Pinpoint the cell where the given text exists, returning its (x, y) midpoint coordinate. 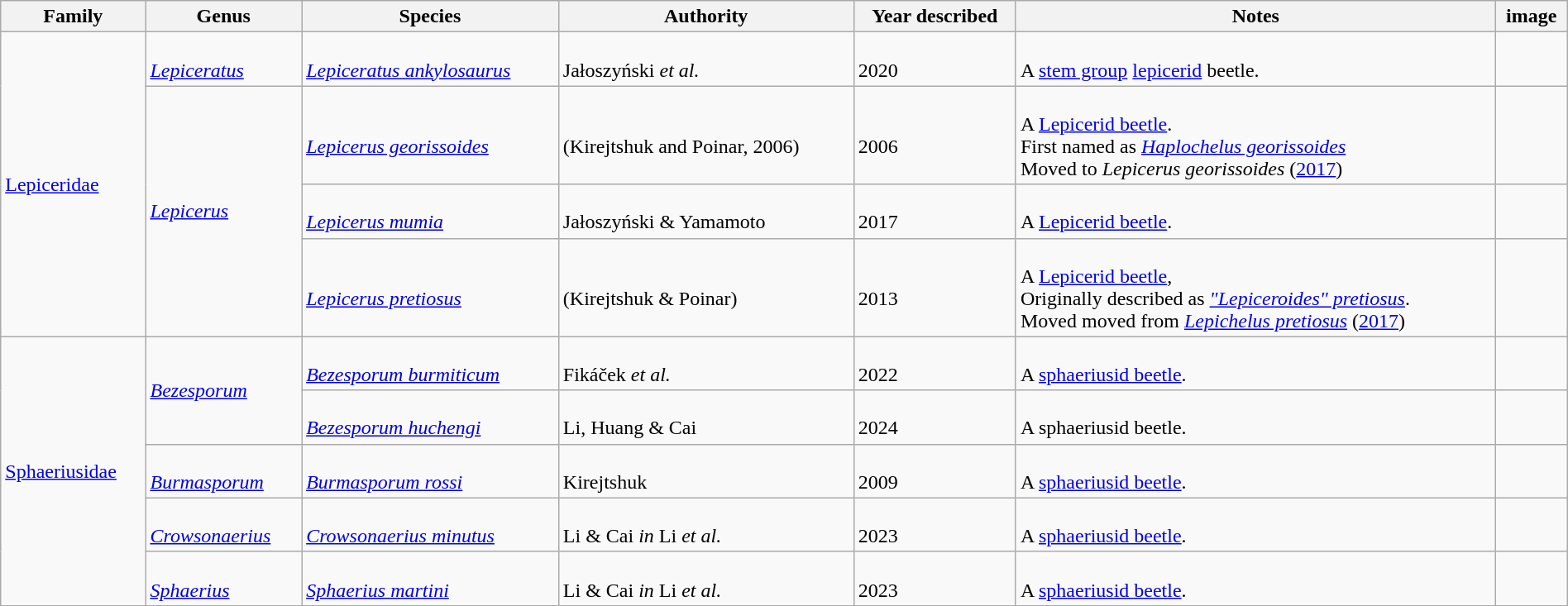
Crowsonaerius minutus (430, 524)
Notes (1255, 17)
image (1532, 17)
Species (430, 17)
Bezesporum huchengi (430, 417)
Family (73, 17)
2020 (935, 60)
Jałoszyński et al. (706, 60)
Li, Huang & Cai (706, 417)
Jałoszyński & Yamamoto (706, 212)
Lepicerus pretiosus (430, 288)
Kirejtshuk (706, 471)
2022 (935, 364)
A Lepicerid beetle, Originally described as "Lepiceroides" pretiosus. Moved moved from Lepichelus pretiosus (2017) (1255, 288)
Genus (223, 17)
2009 (935, 471)
Sphaerius (223, 579)
A Lepicerid beetle.First named as Haplochelus georissoidesMoved to Lepicerus georissoides (2017) (1255, 136)
2013 (935, 288)
Sphaeriusidae (73, 471)
Burmasporum rossi (430, 471)
Bezesporum burmiticum (430, 364)
Authority (706, 17)
Lepicerus (223, 212)
Lepiceridae (73, 184)
(Kirejtshuk and Poinar, 2006) (706, 136)
Bezesporum (223, 390)
2006 (935, 136)
Fikáček et al. (706, 364)
A stem group lepicerid beetle. (1255, 60)
Lepiceratus (223, 60)
Year described (935, 17)
Sphaerius martini (430, 579)
Crowsonaerius (223, 524)
A Lepicerid beetle. (1255, 212)
Lepicerus mumia (430, 212)
Lepicerus georissoides (430, 136)
2024 (935, 417)
Lepiceratus ankylosaurus (430, 60)
Burmasporum (223, 471)
2017 (935, 212)
(Kirejtshuk & Poinar) (706, 288)
